Find where the given text appears and provide that cell's center as (x, y) coordinate. 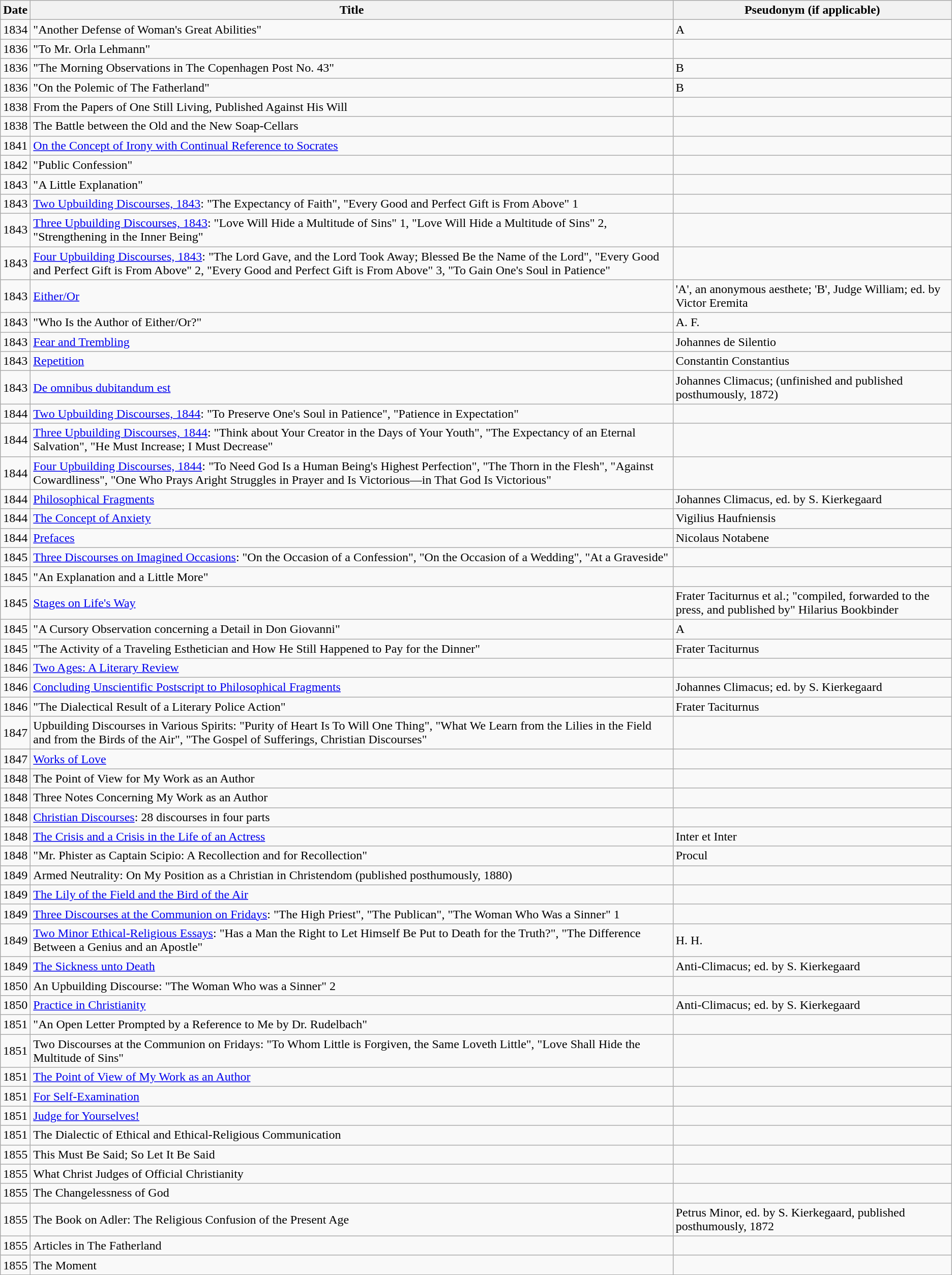
"The Dialectical Result of a Literary Police Action" (352, 707)
Christian Discourses: 28 discourses in four parts (352, 817)
Fear and Trembling (352, 342)
Frater Taciturnus et al.; "compiled, forwarded to the press, and published by" Hilarius Bookbinder (812, 602)
An Upbuilding Discourse: "The Woman Who was a Sinner" 2 (352, 986)
"A Cursory Observation concerning a Detail in Don Giovanni" (352, 629)
Vigilius Haufniensis (812, 518)
Nicolaus Notabene (812, 538)
On the Concept of Irony with Continual Reference to Socrates (352, 146)
The Concept of Anxiety (352, 518)
Title (352, 10)
Practice in Christianity (352, 1005)
"Who Is the Author of Either/Or?" (352, 323)
Date (15, 10)
What Christ Judges of Official Christianity (352, 1174)
Works of Love (352, 759)
Constantin Constantius (812, 361)
Pseudonym (if applicable) (812, 10)
Three Notes Concerning My Work as an Author (352, 798)
From the Papers of One Still Living, Published Against His Will (352, 107)
The Moment (352, 1265)
The Crisis and a Crisis in the Life of an Actress (352, 836)
"A Little Explanation" (352, 184)
"Another Defense of Woman's Great Abilities" (352, 30)
1841 (15, 146)
Johannes Climacus; (unfinished and published posthumously, 1872) (812, 388)
Inter et Inter (812, 836)
Petrus Minor, ed. by S. Kierkegaard, published posthumously, 1872 (812, 1219)
"The Morning Observations in The Copenhagen Post No. 43" (352, 68)
This Must Be Said; So Let It Be Said (352, 1154)
Two Discourses at the Communion on Fridays: "To Whom Little is Forgiven, the Same Loveth Little", "Love Shall Hide the Multitude of Sins" (352, 1051)
"The Activity of a Traveling Esthetician and How He Still Happened to Pay for the Dinner" (352, 649)
Three Discourses on Imagined Occasions: "On the Occasion of a Confession", "On the Occasion of a Wedding", "At a Graveside" (352, 557)
Johannes Climacus, ed. by S. Kierkegaard (812, 499)
De omnibus dubitandum est (352, 388)
The Point of View for My Work as an Author (352, 778)
"An Explanation and a Little More" (352, 576)
For Self-Examination (352, 1096)
The Book on Adler: The Religious Confusion of the Present Age (352, 1219)
The Battle between the Old and the New Soap-Cellars (352, 126)
Two Ages: A Literary Review (352, 668)
Two Upbuilding Discourses, 1843: "The Expectancy of Faith", "Every Good and Perfect Gift is From Above" 1 (352, 204)
Concluding Unscientific Postscript to Philosophical Fragments (352, 687)
Three Discourses at the Communion on Fridays: "The High Priest", "The Publican", "The Woman Who Was a Sinner" 1 (352, 914)
The Point of View of My Work as an Author (352, 1077)
Johannes de Silentio (812, 342)
"On the Polemic of The Fatherland" (352, 88)
Judge for Yourselves! (352, 1116)
"An Open Letter Prompted by a Reference to Me by Dr. Rudelbach" (352, 1025)
Repetition (352, 361)
The Sickness unto Death (352, 966)
"To Mr. Orla Lehmann" (352, 49)
Three Upbuilding Discourses, 1843: "Love Will Hide a Multitude of Sins" 1, "Love Will Hide a Multitude of Sins" 2, "Strengthening in the Inner Being" (352, 230)
Procul (812, 856)
Prefaces (352, 538)
The Dialectic of Ethical and Ethical-Religious Communication (352, 1135)
Armed Neutrality: On My Position as a Christian in Christendom (published posthumously, 1880) (352, 875)
Johannes Climacus; ed. by S. Kierkegaard (812, 687)
1834 (15, 30)
Stages on Life's Way (352, 602)
H. H. (812, 940)
Articles in The Fatherland (352, 1245)
"Mr. Phister as Captain Scipio: A Recollection and for Recollection" (352, 856)
The Changelessness of God (352, 1193)
1842 (15, 165)
A. F. (812, 323)
"Public Confession" (352, 165)
Two Upbuilding Discourses, 1844: "To Preserve One's Soul in Patience", "Patience in Expectation" (352, 414)
Either/Or (352, 296)
Philosophical Fragments (352, 499)
'A', an anonymous aesthete; 'B', Judge William; ed. by Victor Eremita (812, 296)
The Lily of the Field and the Bird of the Air (352, 894)
